Return (x, y) of the center of cell containing provided text 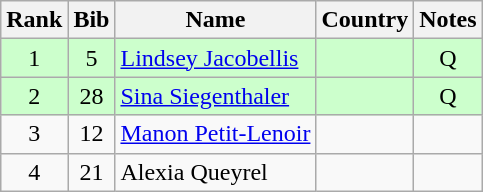
28 (92, 96)
Notes (448, 20)
Rank (34, 20)
Sina Siegenthaler (216, 96)
Lindsey Jacobellis (216, 58)
Manon Petit-Lenoir (216, 134)
Name (216, 20)
4 (34, 172)
Country (365, 20)
1 (34, 58)
21 (92, 172)
3 (34, 134)
2 (34, 96)
Alexia Queyrel (216, 172)
5 (92, 58)
12 (92, 134)
Bib (92, 20)
